Output the (X, Y) coordinate of the center of the cell containing the given text.  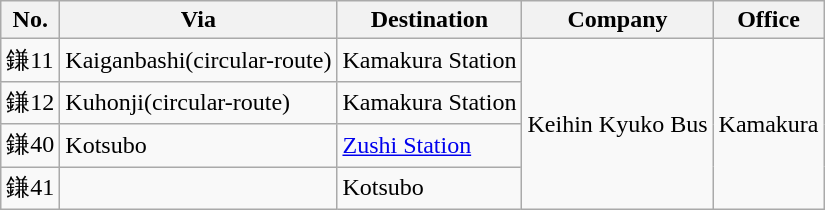
Destination (430, 20)
Zushi Station (430, 146)
Office (768, 20)
Kuhonji(circular-route) (198, 102)
鎌41 (30, 188)
Via (198, 20)
Kaiganbashi(circular-route) (198, 60)
Kamakura (768, 124)
鎌40 (30, 146)
鎌11 (30, 60)
Keihin Kyuko Bus (618, 124)
No. (30, 20)
鎌12 (30, 102)
Company (618, 20)
